Identify which cell holds the provided text, then report its [X, Y] central coordinate. 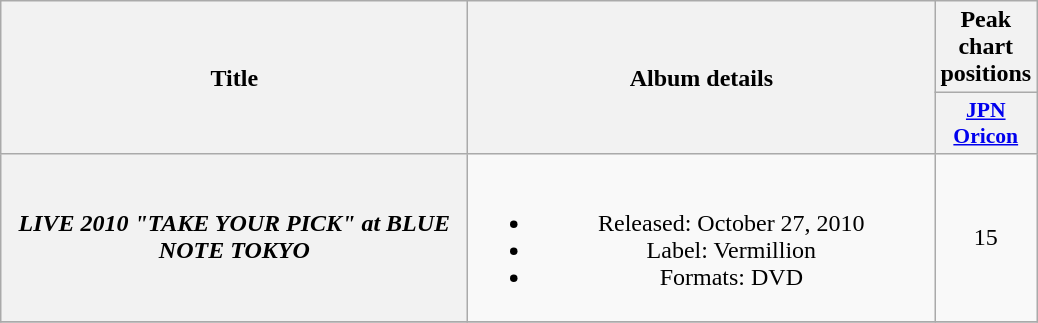
Released: October 27, 2010Label: VermillionFormats: DVD [702, 238]
JPNOricon [986, 124]
15 [986, 238]
Peakchartpositions [986, 47]
Album details [702, 78]
LIVE 2010 "TAKE YOUR PICK" at BLUE NOTE TOKYO [234, 238]
Title [234, 78]
